Return the (x, y) coordinate for the center point of the cell that contains the specified text.  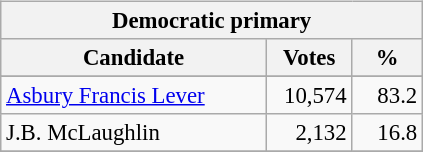
Candidate (134, 58)
83.2 (388, 96)
Votes (309, 58)
16.8 (388, 133)
% (388, 58)
Democratic primary (212, 21)
J.B. McLaughlin (134, 133)
Asbury Francis Lever (134, 96)
10,574 (309, 96)
2,132 (309, 133)
